Search for the cell housing the specified text and yield its (X, Y) center coordinate. 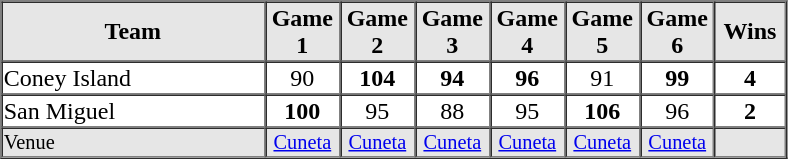
Game 5 (602, 32)
Venue (133, 143)
Game 6 (678, 32)
100 (302, 110)
Game 4 (528, 32)
88 (452, 110)
2 (750, 110)
90 (302, 78)
4 (750, 78)
Game 3 (452, 32)
Coney Island (133, 78)
Wins (750, 32)
Team (133, 32)
94 (452, 78)
91 (602, 78)
Game 1 (302, 32)
104 (378, 78)
Game 2 (378, 32)
106 (602, 110)
99 (678, 78)
San Miguel (133, 110)
